Scan for the cell matching the given text and deliver its [x, y] coordinate at center. 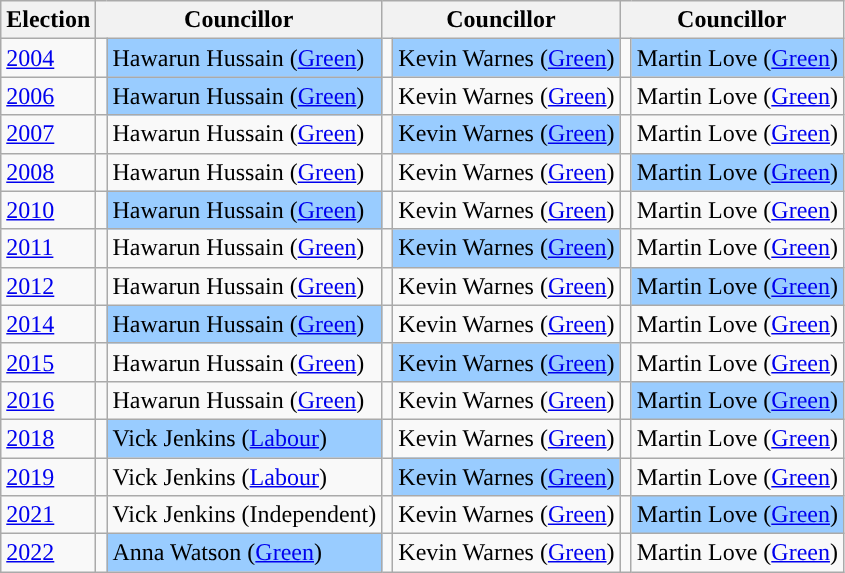
Election [48, 20]
2008 [48, 172]
2006 [48, 96]
2019 [48, 477]
2012 [48, 286]
2014 [48, 324]
2004 [48, 58]
2010 [48, 210]
2022 [48, 553]
2021 [48, 515]
2011 [48, 248]
2016 [48, 400]
Vick Jenkins (Independent) [244, 515]
Anna Watson (Green) [244, 553]
2015 [48, 362]
2007 [48, 134]
2018 [48, 438]
